Search for the cell housing the specified text and yield its (X, Y) center coordinate. 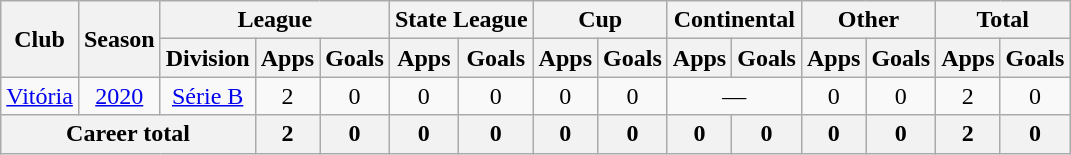
Club (40, 39)
— (734, 96)
Continental (734, 20)
League (274, 20)
Season (119, 39)
Cup (600, 20)
Division (208, 58)
Career total (128, 134)
State League (461, 20)
2020 (119, 96)
Total (1003, 20)
Other (868, 20)
Série B (208, 96)
Vitória (40, 96)
